Scan for the cell matching the given text and deliver its (x, y) coordinate at center. 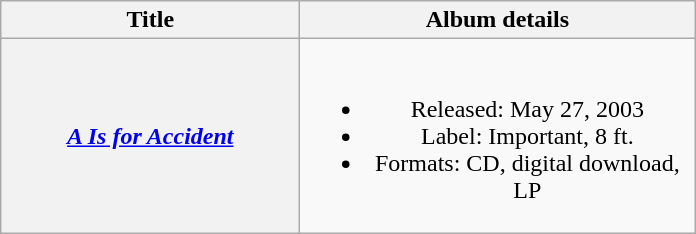
A Is for Accident (150, 136)
Released: May 27, 2003Label: Important, 8 ft.Formats: CD, digital download, LP (498, 136)
Title (150, 20)
Album details (498, 20)
